Search for the cell housing the specified text and yield its (x, y) center coordinate. 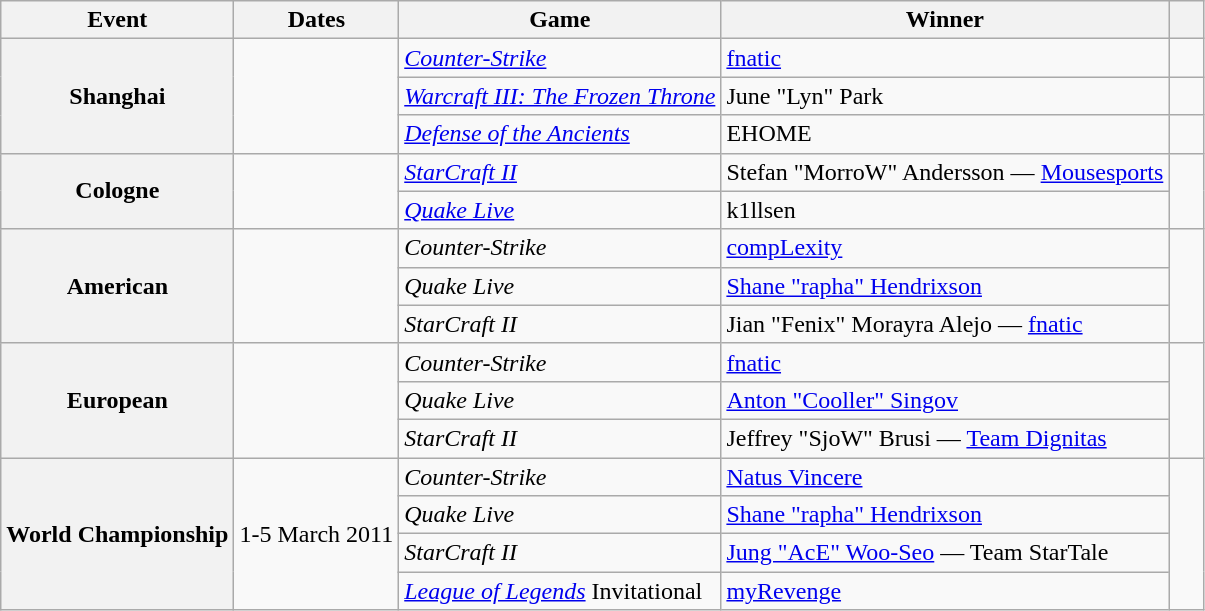
June "Lyn" Park (945, 96)
Event (118, 20)
Warcraft III: The Frozen Throne (560, 96)
American (118, 286)
European (118, 400)
EHOME (945, 134)
Defense of the Ancients (560, 134)
Natus Vincere (945, 477)
Game (560, 20)
World Championship (118, 534)
Anton "Cooller" Singov (945, 400)
Cologne (118, 191)
Winner (945, 20)
Jian "Fenix" Morayra Alejo — fnatic (945, 324)
myRevenge (945, 591)
Jeffrey "SjoW" Brusi — Team Dignitas (945, 438)
1-5 March 2011 (316, 534)
Jung "AcE" Woo-Seo — Team StarTale (945, 553)
League of Legends Invitational (560, 591)
k1llsen (945, 210)
Dates (316, 20)
Stefan "MorroW" Andersson — Mousesports (945, 172)
Shanghai (118, 96)
compLexity (945, 248)
